Return the [x, y] coordinate for the center point of the cell that contains the specified text.  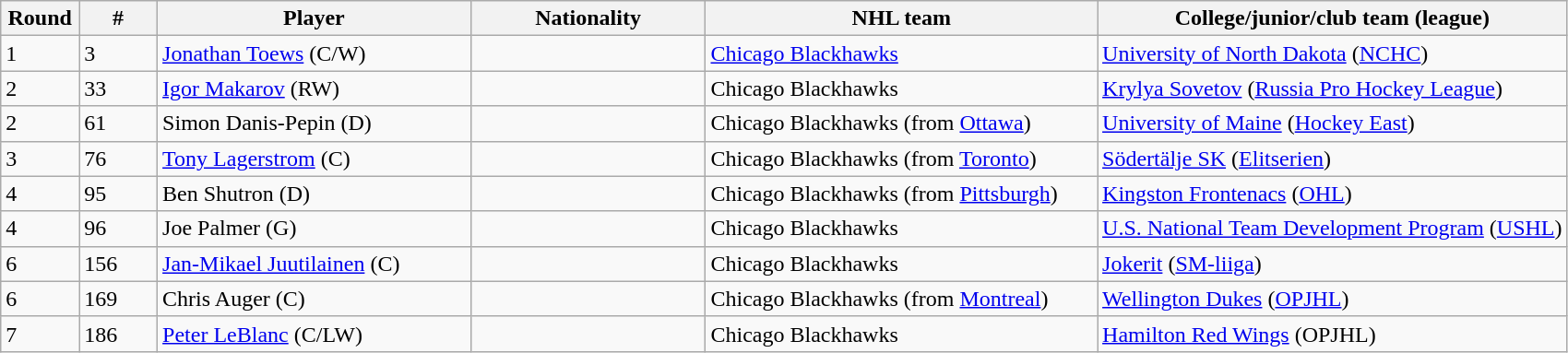
Hamilton Red Wings (OPJHL) [1333, 334]
186 [118, 334]
Joe Palmer (G) [315, 229]
Peter LeBlanc (C/LW) [315, 334]
Ben Shutron (D) [315, 194]
University of North Dakota (NCHC) [1333, 53]
33 [118, 88]
Tony Lagerstrom (C) [315, 159]
Player [315, 18]
Nationality [588, 18]
U.S. National Team Development Program (USHL) [1333, 229]
Jan-Mikael Juutilainen (C) [315, 264]
Igor Makarov (RW) [315, 88]
Södertälje SK (Elitserien) [1333, 159]
76 [118, 159]
Chicago Blackhawks (from Ottawa) [902, 124]
96 [118, 229]
Chicago Blackhawks (from Montreal) [902, 299]
Chicago Blackhawks (from Toronto) [902, 159]
169 [118, 299]
Chicago Blackhawks (from Pittsburgh) [902, 194]
Simon Danis-Pepin (D) [315, 124]
Wellington Dukes (OPJHL) [1333, 299]
Round [41, 18]
College/junior/club team (league) [1333, 18]
Jokerit (SM-liiga) [1333, 264]
# [118, 18]
Jonathan Toews (C/W) [315, 53]
7 [41, 334]
University of Maine (Hockey East) [1333, 124]
NHL team [902, 18]
1 [41, 53]
156 [118, 264]
Chris Auger (C) [315, 299]
95 [118, 194]
Kingston Frontenacs (OHL) [1333, 194]
Krylya Sovetov (Russia Pro Hockey League) [1333, 88]
61 [118, 124]
